Provide the [x, y] coordinate of the cell's center where the given text is located.  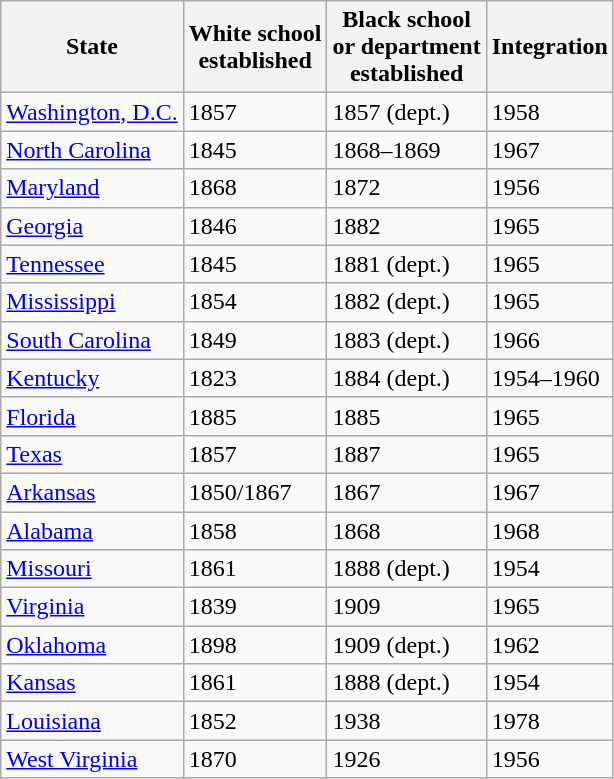
South Carolina [92, 340]
1857 (dept.) [406, 112]
Kentucky [92, 378]
1954–1960 [550, 378]
1966 [550, 340]
1938 [406, 721]
1850/1867 [255, 492]
Integration [550, 47]
White school established [255, 47]
Washington, D.C. [92, 112]
1968 [550, 531]
1887 [406, 454]
Tennessee [92, 264]
Maryland [92, 188]
Arkansas [92, 492]
1839 [255, 607]
1898 [255, 645]
Virginia [92, 607]
1868–1869 [406, 150]
Oklahoma [92, 645]
Kansas [92, 683]
Missouri [92, 569]
Alabama [92, 531]
Texas [92, 454]
1846 [255, 226]
1926 [406, 759]
Mississippi [92, 302]
1823 [255, 378]
1858 [255, 531]
1909 [406, 607]
Louisiana [92, 721]
1881 (dept.) [406, 264]
1852 [255, 721]
1883 (dept.) [406, 340]
1870 [255, 759]
1882 (dept.) [406, 302]
1962 [550, 645]
1958 [550, 112]
State [92, 47]
Black school or department established [406, 47]
1854 [255, 302]
Florida [92, 416]
1909 (dept.) [406, 645]
1884 (dept.) [406, 378]
1867 [406, 492]
1978 [550, 721]
West Virginia [92, 759]
1872 [406, 188]
1849 [255, 340]
1882 [406, 226]
North Carolina [92, 150]
Georgia [92, 226]
